Extract the (X, Y) coordinate from the center of the cell holding the provided text.  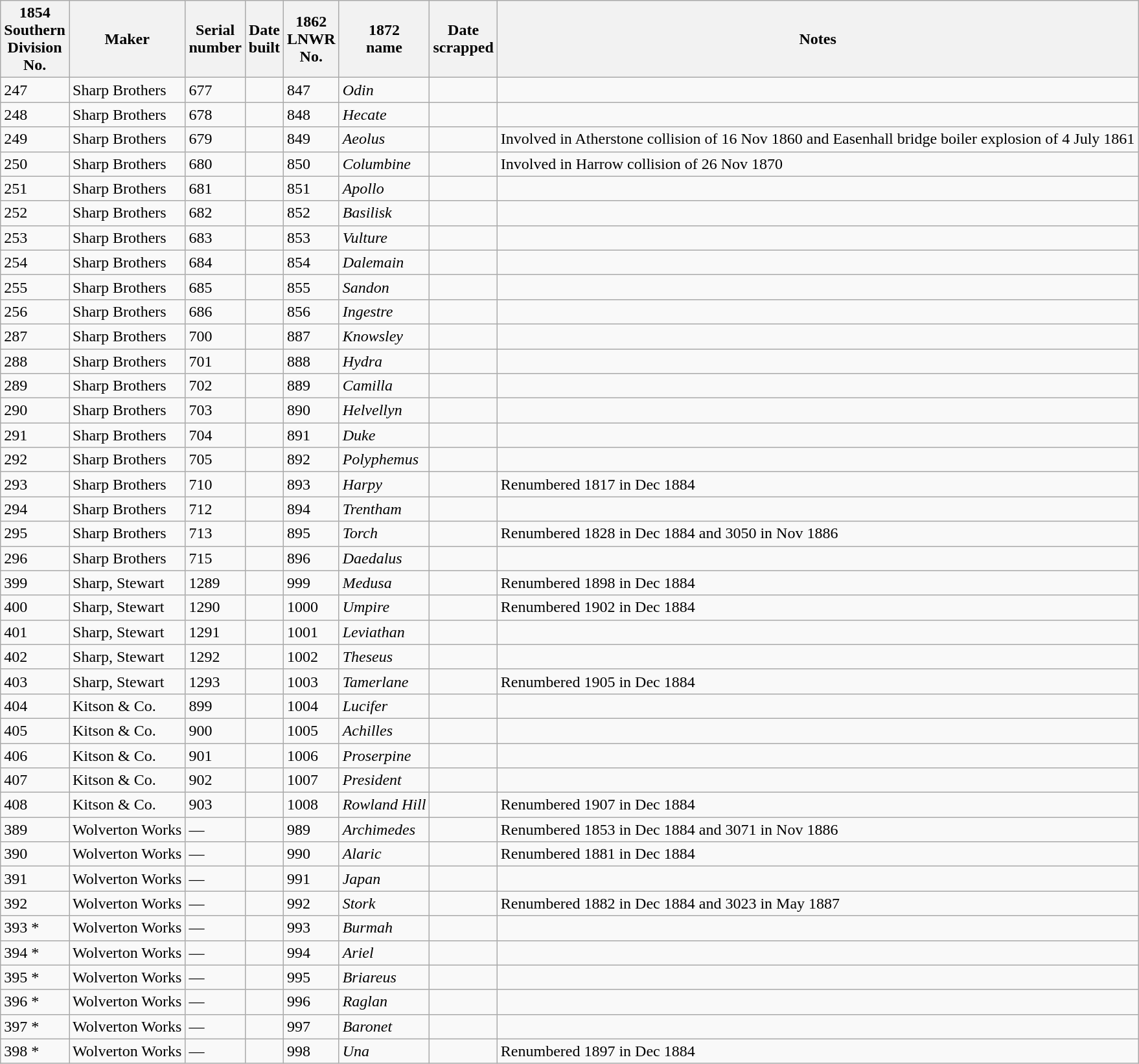
397 * (35, 1026)
854 (311, 262)
President (384, 780)
1862LNWRNo. (311, 39)
405 (35, 730)
1005 (311, 730)
901 (215, 756)
679 (215, 139)
888 (311, 361)
Renumbered 1828 in Dec 1884 and 3050 in Nov 1886 (818, 534)
990 (311, 854)
399 (35, 583)
701 (215, 361)
Involved in Atherstone collision of 16 Nov 1860 and Easenhall bridge boiler explosion of 4 July 1861 (818, 139)
408 (35, 805)
992 (311, 903)
389 (35, 830)
702 (215, 386)
889 (311, 386)
295 (35, 534)
1008 (311, 805)
Trentham (384, 509)
712 (215, 509)
Apollo (384, 188)
892 (311, 460)
255 (35, 287)
Achilles (384, 730)
677 (215, 90)
394 * (35, 953)
Harpy (384, 484)
893 (311, 484)
1872name (384, 39)
Hecate (384, 115)
Torch (384, 534)
396 * (35, 1002)
686 (215, 311)
251 (35, 188)
Renumbered 1897 in Dec 1884 (818, 1051)
Renumbered 1905 in Dec 1884 (818, 681)
887 (311, 336)
249 (35, 139)
391 (35, 879)
Ariel (384, 953)
900 (215, 730)
899 (215, 706)
392 (35, 903)
Dalemain (384, 262)
1001 (311, 632)
Umpire (384, 607)
247 (35, 90)
683 (215, 238)
393 * (35, 928)
296 (35, 558)
294 (35, 509)
Renumbered 1902 in Dec 1884 (818, 607)
994 (311, 953)
404 (35, 706)
253 (35, 238)
Baronet (384, 1026)
894 (311, 509)
Raglan (384, 1002)
895 (311, 534)
406 (35, 756)
Renumbered 1817 in Dec 1884 (818, 484)
Daedalus (384, 558)
Aeolus (384, 139)
1000 (311, 607)
254 (35, 262)
Rowland Hill (384, 805)
400 (35, 607)
403 (35, 681)
Stork (384, 903)
288 (35, 361)
289 (35, 386)
Renumbered 1853 in Dec 1884 and 3071 in Nov 1886 (818, 830)
682 (215, 213)
Renumbered 1882 in Dec 1884 and 3023 in May 1887 (818, 903)
395 * (35, 977)
402 (35, 657)
Serialnumber (215, 39)
855 (311, 287)
902 (215, 780)
1290 (215, 607)
Ingestre (384, 311)
891 (311, 435)
Renumbered 1907 in Dec 1884 (818, 805)
1291 (215, 632)
Burmah (384, 928)
685 (215, 287)
Renumbered 1898 in Dec 1884 (818, 583)
853 (311, 238)
713 (215, 534)
851 (311, 188)
Basilisk (384, 213)
703 (215, 411)
993 (311, 928)
Helvellyn (384, 411)
1003 (311, 681)
998 (311, 1051)
Columbine (384, 164)
852 (311, 213)
996 (311, 1002)
Odin (384, 90)
390 (35, 854)
Archimedes (384, 830)
680 (215, 164)
847 (311, 90)
287 (35, 336)
Camilla (384, 386)
995 (311, 977)
Hydra (384, 361)
1289 (215, 583)
850 (311, 164)
Knowsley (384, 336)
1007 (311, 780)
Una (384, 1051)
710 (215, 484)
Vulture (384, 238)
Duke (384, 435)
715 (215, 558)
1004 (311, 706)
252 (35, 213)
1854SouthernDivisionNo. (35, 39)
Leviathan (384, 632)
896 (311, 558)
705 (215, 460)
Tamerlane (384, 681)
401 (35, 632)
856 (311, 311)
Renumbered 1881 in Dec 1884 (818, 854)
291 (35, 435)
Theseus (384, 657)
849 (311, 139)
Involved in Harrow collision of 26 Nov 1870 (818, 164)
1002 (311, 657)
Datescrapped (463, 39)
248 (35, 115)
678 (215, 115)
890 (311, 411)
848 (311, 115)
997 (311, 1026)
250 (35, 164)
1006 (311, 756)
700 (215, 336)
Sandon (384, 287)
999 (311, 583)
256 (35, 311)
Proserpine (384, 756)
Maker (127, 39)
Medusa (384, 583)
903 (215, 805)
292 (35, 460)
407 (35, 780)
989 (311, 830)
Datebuilt (264, 39)
Notes (818, 39)
684 (215, 262)
Alaric (384, 854)
991 (311, 879)
Briareus (384, 977)
Polyphemus (384, 460)
1293 (215, 681)
290 (35, 411)
Japan (384, 879)
Lucifer (384, 706)
1292 (215, 657)
293 (35, 484)
398 * (35, 1051)
681 (215, 188)
704 (215, 435)
